Identify which cell holds the provided text, then report its [X, Y] central coordinate. 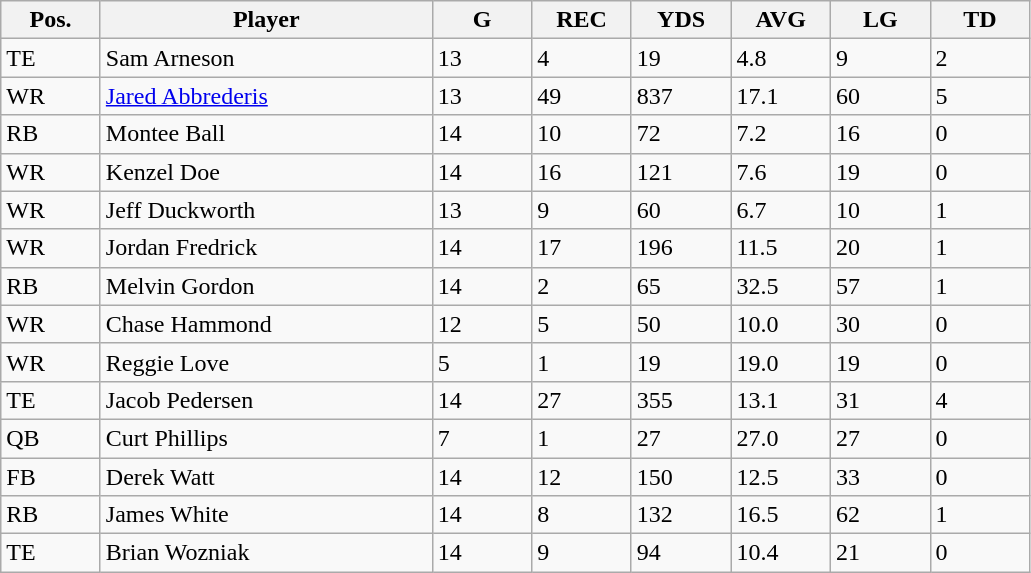
James White [266, 515]
94 [681, 553]
AVG [781, 20]
REC [582, 20]
QB [51, 438]
Derek Watt [266, 477]
TD [980, 20]
10.0 [781, 324]
49 [582, 96]
10.4 [781, 553]
LG [880, 20]
Chase Hammond [266, 324]
16.5 [781, 515]
31 [880, 400]
Montee Ball [266, 134]
17.1 [781, 96]
G [482, 20]
150 [681, 477]
Brian Wozniak [266, 553]
Jared Abbrederis [266, 96]
30 [880, 324]
Reggie Love [266, 362]
27.0 [781, 438]
7.2 [781, 134]
13.1 [781, 400]
196 [681, 248]
837 [681, 96]
Pos. [51, 20]
8 [582, 515]
20 [880, 248]
Jordan Fredrick [266, 248]
FB [51, 477]
121 [681, 172]
Curt Phillips [266, 438]
12.5 [781, 477]
62 [880, 515]
50 [681, 324]
Jacob Pedersen [266, 400]
Kenzel Doe [266, 172]
57 [880, 286]
6.7 [781, 210]
11.5 [781, 248]
355 [681, 400]
17 [582, 248]
19.0 [781, 362]
65 [681, 286]
132 [681, 515]
Sam Arneson [266, 58]
4.8 [781, 58]
Melvin Gordon [266, 286]
Jeff Duckworth [266, 210]
YDS [681, 20]
21 [880, 553]
33 [880, 477]
7.6 [781, 172]
72 [681, 134]
7 [482, 438]
Player [266, 20]
32.5 [781, 286]
